From the cell containing the given text, extract its center point as (x, y) coordinate. 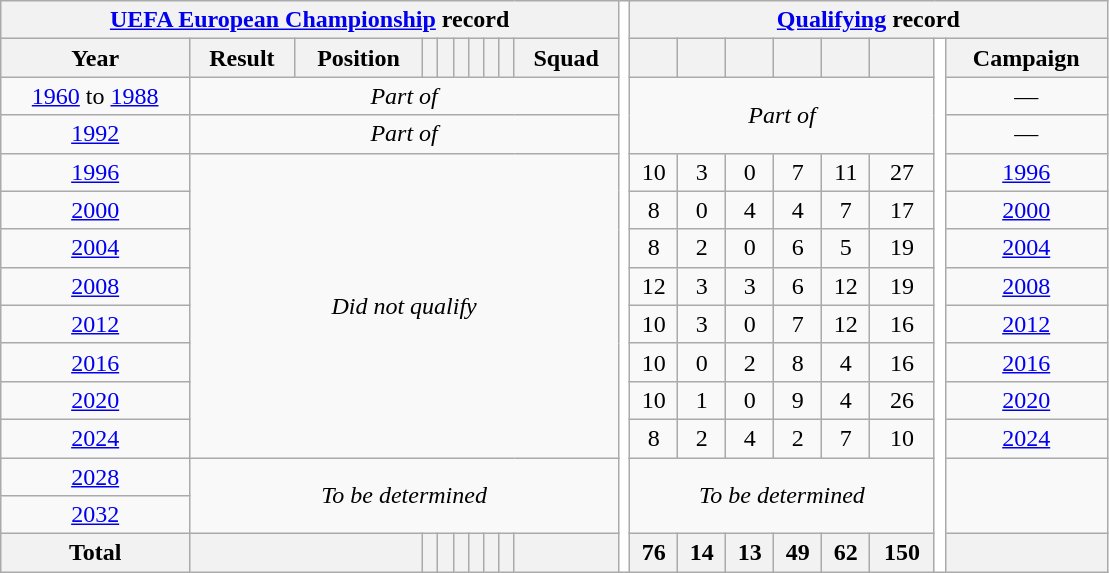
2032 (96, 515)
1 (702, 400)
1960 to 1988 (96, 96)
9 (798, 400)
Total (96, 553)
Year (96, 58)
150 (902, 553)
5 (846, 248)
Position (358, 58)
UEFA European Championship record (310, 20)
Qualifying record (868, 20)
2028 (96, 477)
Result (242, 58)
26 (902, 400)
13 (750, 553)
62 (846, 553)
76 (654, 553)
1992 (96, 134)
14 (702, 553)
27 (902, 172)
11 (846, 172)
Squad (566, 58)
Did not qualify (404, 305)
Campaign (1026, 58)
49 (798, 553)
17 (902, 210)
